Pinpoint the cell where the given text exists, returning its (x, y) midpoint coordinate. 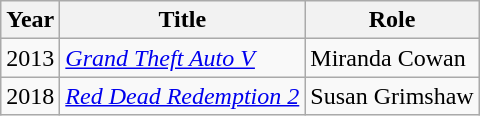
Role (392, 20)
Miranda Cowan (392, 58)
2013 (30, 58)
Red Dead Redemption 2 (182, 96)
Grand Theft Auto V (182, 58)
Susan Grimshaw (392, 96)
Year (30, 20)
2018 (30, 96)
Title (182, 20)
